Determine the [X, Y] coordinate at the center of the cell enclosing the given text.  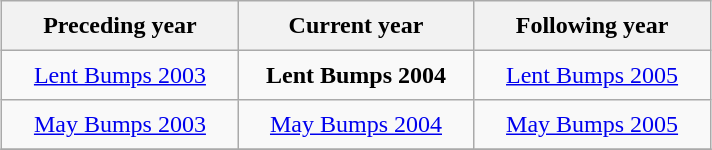
Preceding year [120, 26]
Lent Bumps 2005 [592, 75]
Lent Bumps 2003 [120, 75]
May Bumps 2003 [120, 125]
May Bumps 2005 [592, 125]
May Bumps 2004 [356, 125]
Following year [592, 26]
Current year [356, 26]
Lent Bumps 2004 [356, 75]
